For the text-containing cell, return its midpoint in [X, Y] coordinate format. 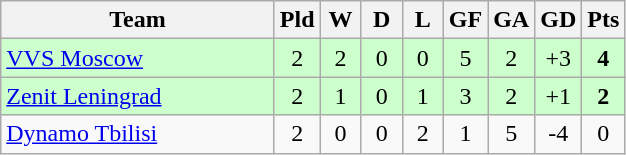
+1 [558, 96]
L [422, 20]
Dynamo Tbilisi [138, 134]
VVS Moscow [138, 58]
GD [558, 20]
W [340, 20]
4 [604, 58]
Team [138, 20]
GF [465, 20]
3 [465, 96]
Pts [604, 20]
Zenit Leningrad [138, 96]
GA [512, 20]
Pld [297, 20]
D [382, 20]
+3 [558, 58]
-4 [558, 134]
